Return [X, Y] of the center of cell containing provided text 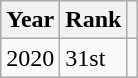
2020 [30, 58]
Rank [94, 20]
Year [30, 20]
31st [94, 58]
